Extract the (X, Y) coordinate from the center of the cell holding the provided text.  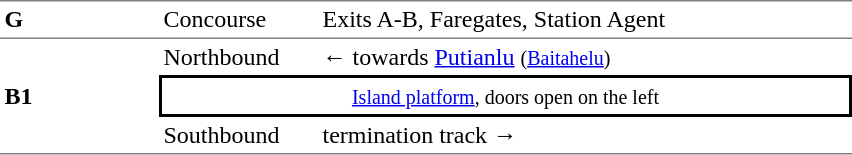
Northbound (238, 57)
Southbound (238, 136)
Island platform, doors open on the left (506, 96)
termination track → (585, 136)
Concourse (238, 20)
G (80, 20)
B1 (80, 97)
← towards Putianlu (Baitahelu) (585, 57)
Exits A-B, Faregates, Station Agent (585, 20)
